Return the (X, Y) coordinate for the center point of the cell that contains the specified text.  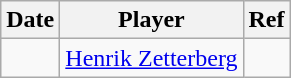
Date (30, 20)
Player (152, 20)
Henrik Zetterberg (152, 58)
Ref (266, 20)
